Return the [x, y] coordinate for the center point of the cell that contains the specified text.  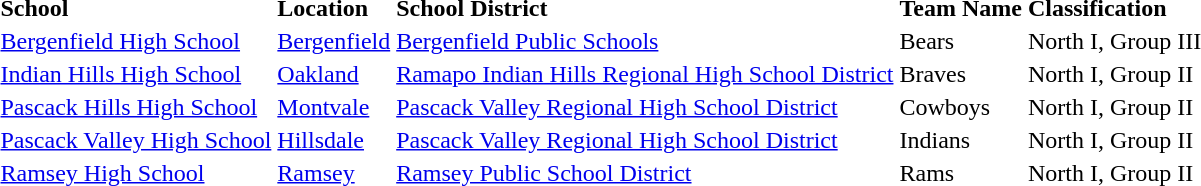
Bears [960, 41]
Indians [960, 140]
Braves [960, 74]
Hillsdale [334, 140]
Bergenfield [334, 41]
Montvale [334, 107]
Ramapo Indian Hills Regional High School District [645, 74]
Oakland [334, 74]
Bergenfield Public Schools [645, 41]
Cowboys [960, 107]
